Locate the cell with the specified text and output its [X, Y] center coordinate. 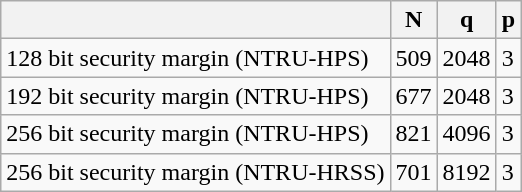
256 bit security margin (NTRU-HPS) [196, 134]
192 bit security margin (NTRU-HPS) [196, 96]
N [414, 20]
256 bit security margin (NTRU-HRSS) [196, 172]
q [466, 20]
4096 [466, 134]
677 [414, 96]
821 [414, 134]
8192 [466, 172]
701 [414, 172]
p [508, 20]
128 bit security margin (NTRU-HPS) [196, 58]
509 [414, 58]
